Pinpoint the cell where the given text exists, returning its [X, Y] midpoint coordinate. 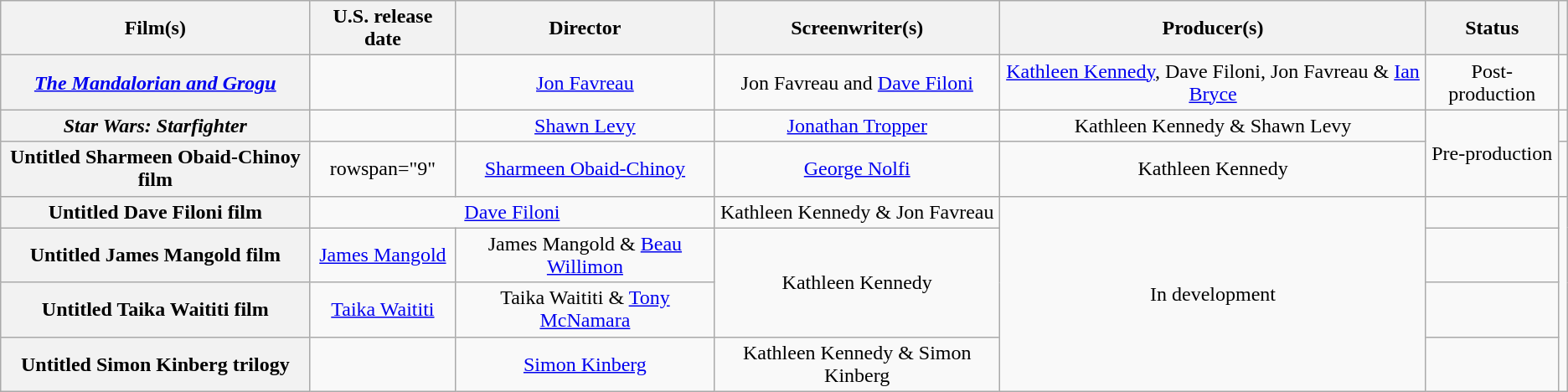
The Mandalorian and Grogu [156, 82]
rowspan="9" [383, 169]
Pre-production [1492, 152]
U.S. release date [383, 28]
Taika Waititi [383, 310]
Untitled Dave Filoni film [156, 212]
Kathleen Kennedy & Simon Kinberg [858, 364]
In development [1213, 293]
Untitled Simon Kinberg trilogy [156, 364]
Untitled James Mangold film [156, 255]
Jon Favreau [585, 82]
Simon Kinberg [585, 364]
Film(s) [156, 28]
Kathleen Kennedy, Dave Filoni, Jon Favreau & Ian Bryce [1213, 82]
Star Wars: Starfighter [156, 126]
Untitled Sharmeen Obaid-Chinoy film [156, 169]
Kathleen Kennedy & Shawn Levy [1213, 126]
Jon Favreau and Dave Filoni [858, 82]
George Nolfi [858, 169]
Jonathan Tropper [858, 126]
Shawn Levy [585, 126]
Dave Filoni [513, 212]
Untitled Taika Waititi film [156, 310]
Director [585, 28]
Producer(s) [1213, 28]
Status [1492, 28]
James Mangold [383, 255]
Kathleen Kennedy & Jon Favreau [858, 212]
Sharmeen Obaid-Chinoy [585, 169]
Taika Waititi & Tony McNamara [585, 310]
Post-production [1492, 82]
James Mangold & Beau Willimon [585, 255]
Screenwriter(s) [858, 28]
